Output the (x, y) coordinate of the center of the cell containing the given text.  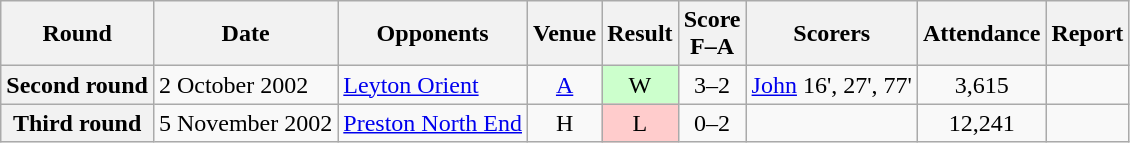
H (565, 123)
Round (78, 34)
W (640, 85)
Opponents (433, 34)
5 November 2002 (245, 123)
3–2 (712, 85)
Venue (565, 34)
John 16', 27', 77' (832, 85)
Scorers (832, 34)
2 October 2002 (245, 85)
Date (245, 34)
3,615 (981, 85)
12,241 (981, 123)
Result (640, 34)
0–2 (712, 123)
A (565, 85)
Third round (78, 123)
Leyton Orient (433, 85)
L (640, 123)
Report (1088, 34)
Attendance (981, 34)
Preston North End (433, 123)
Second round (78, 85)
ScoreF–A (712, 34)
